Locate the cell with the specified text and output its [x, y] center coordinate. 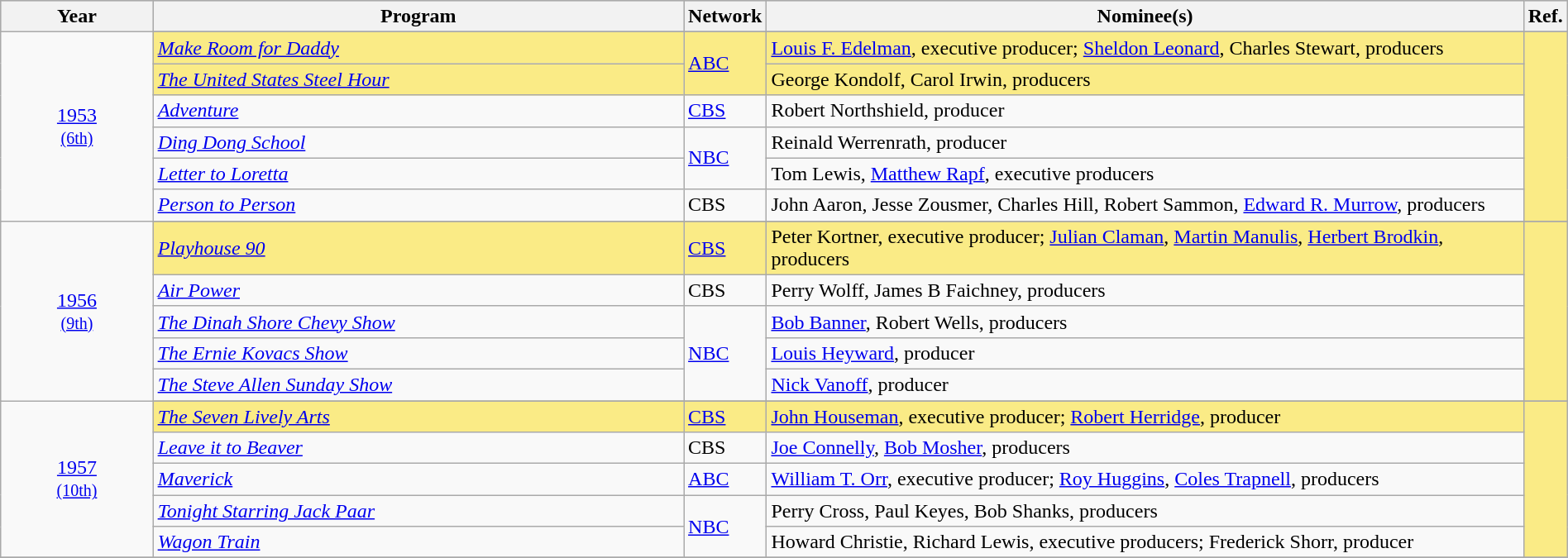
The Ernie Kovacs Show [418, 353]
Wagon Train [418, 542]
Robert Northshield, producer [1145, 111]
Leave it to Beaver [418, 448]
Bob Banner, Robert Wells, producers [1145, 322]
Reinald Werrenrath, producer [1145, 142]
Louis F. Edelman, executive producer; Sheldon Leonard, Charles Stewart, producers [1145, 48]
Maverick [418, 479]
Person to Person [418, 205]
Network [725, 17]
Louis Heyward, producer [1145, 353]
Tonight Starring Jack Paar [418, 511]
John Houseman, executive producer; Robert Herridge, producer [1145, 416]
Playhouse 90 [418, 248]
The Seven Lively Arts [418, 416]
Tom Lewis, Matthew Rapf, executive producers [1145, 174]
Air Power [418, 290]
1956 (9th) [77, 311]
Make Room for Daddy [418, 48]
William T. Orr, executive producer; Roy Huggins, Coles Trapnell, producers [1145, 479]
Year [77, 17]
Adventure [418, 111]
The Steve Allen Sunday Show [418, 384]
George Kondolf, Carol Irwin, producers [1145, 79]
Program [418, 17]
Ref. [1545, 17]
John Aaron, Jesse Zousmer, Charles Hill, Robert Sammon, Edward R. Murrow, producers [1145, 205]
Peter Kortner, executive producer; Julian Claman, Martin Manulis, Herbert Brodkin, producers [1145, 248]
1953(6th) [77, 126]
The United States Steel Hour [418, 79]
Nominee(s) [1145, 17]
Perry Cross, Paul Keyes, Bob Shanks, producers [1145, 511]
1957(10th) [77, 479]
Letter to Loretta [418, 174]
The Dinah Shore Chevy Show [418, 322]
Nick Vanoff, producer [1145, 384]
Ding Dong School [418, 142]
Joe Connelly, Bob Mosher, producers [1145, 448]
Perry Wolff, James B Faichney, producers [1145, 290]
Howard Christie, Richard Lewis, executive producers; Frederick Shorr, producer [1145, 542]
